Scan for the cell matching the given text and deliver its [X, Y] coordinate at center. 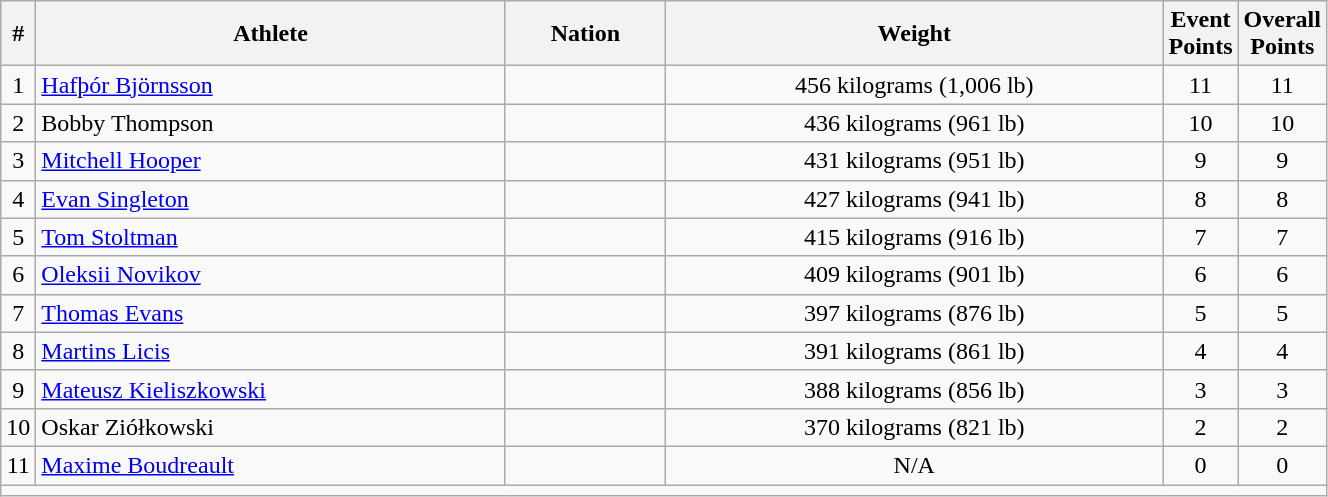
388 kilograms (856 lb) [914, 389]
Martins Licis [271, 351]
Athlete [271, 34]
Evan Singleton [271, 199]
427 kilograms (941 lb) [914, 199]
436 kilograms (961 lb) [914, 123]
Bobby Thompson [271, 123]
Weight [914, 34]
# [18, 34]
Oleksii Novikov [271, 275]
Mitchell Hooper [271, 161]
Thomas Evans [271, 313]
456 kilograms (1,006 lb) [914, 85]
Oskar Ziółkowski [271, 427]
397 kilograms (876 lb) [914, 313]
Hafþór Björnsson [271, 85]
N/A [914, 465]
Overall Points [1282, 34]
Maxime Boudreault [271, 465]
370 kilograms (821 lb) [914, 427]
Mateusz Kieliszkowski [271, 389]
409 kilograms (901 lb) [914, 275]
Event Points [1200, 34]
Nation [585, 34]
415 kilograms (916 lb) [914, 237]
391 kilograms (861 lb) [914, 351]
1 [18, 85]
Tom Stoltman [271, 237]
431 kilograms (951 lb) [914, 161]
